Return the (X, Y) coordinate for the center point of the cell that contains the specified text.  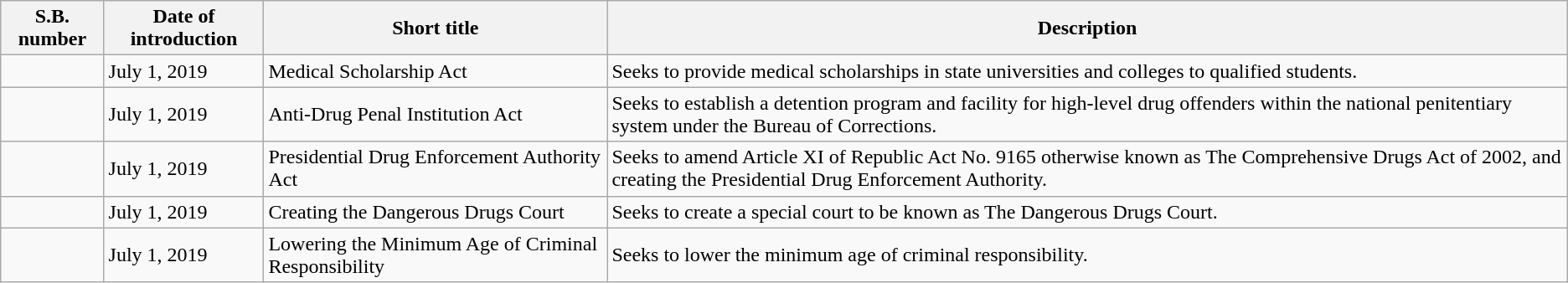
S.B. number (52, 28)
Presidential Drug Enforcement Authority Act (436, 169)
Seeks to provide medical scholarships in state universities and colleges to qualified students. (1087, 71)
Date of introduction (184, 28)
Description (1087, 28)
Short title (436, 28)
Lowering the Minimum Age of Criminal Responsibility (436, 255)
Anti-Drug Penal Institution Act (436, 114)
Seeks to lower the minimum age of criminal responsibility. (1087, 255)
Medical Scholarship Act (436, 71)
Seeks to create a special court to be known as The Dangerous Drugs Court. (1087, 212)
Creating the Dangerous Drugs Court (436, 212)
